Capture the cell that displays the provided text and extract its (X, Y) central coordinate. 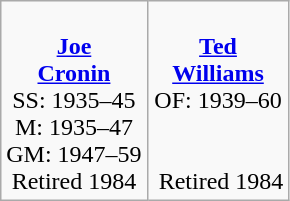
TedWilliamsOF: 1939–60 Retired 1984 (218, 101)
JoeCroninSS: 1935–45M: 1935–47GM: 1947–59Retired 1984 (74, 101)
